Return (X, Y) of the center of cell containing provided text 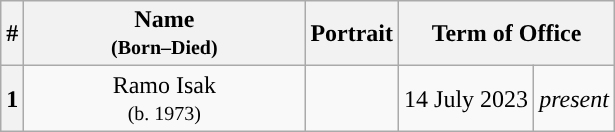
# (12, 34)
14 July 2023 (466, 98)
Portrait (352, 34)
Ramo Isak(b. 1973) (164, 98)
1 (12, 98)
Name(Born–Died) (164, 34)
Term of Office (507, 34)
present (574, 98)
